Scan for the cell matching the given text and deliver its [X, Y] coordinate at center. 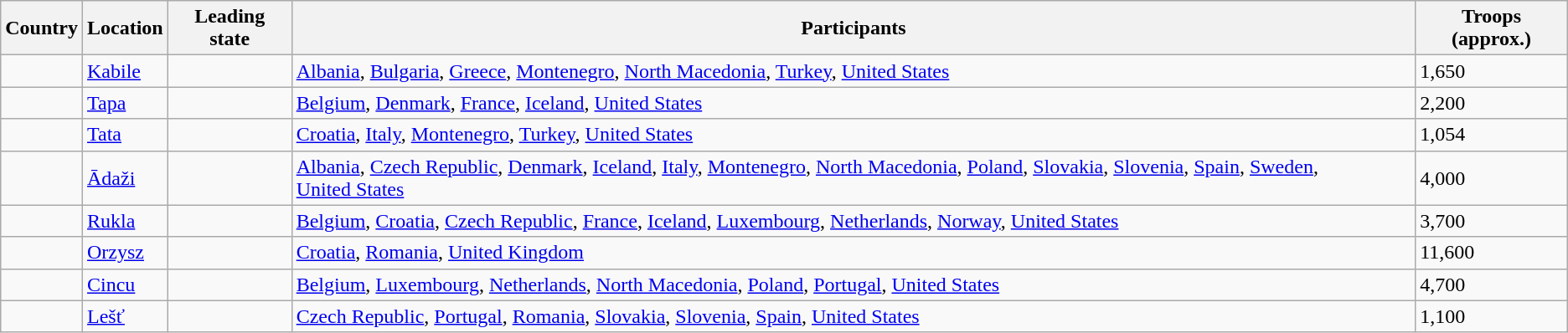
Ādaži [125, 177]
Orzysz [125, 253]
Czech Republic, Portugal, Romania, Slovakia, Slovenia, Spain, United States [854, 316]
Country [42, 28]
Tapa [125, 103]
Lešť [125, 316]
Croatia, Italy, Montenegro, Turkey, United States [854, 135]
Albania, Czech Republic, Denmark, Iceland, Italy, Montenegro, North Macedonia, Poland, Slovakia, Slovenia, Spain, Sweden, United States [854, 177]
Kabile [125, 71]
1,650 [1492, 71]
4,000 [1492, 177]
2,200 [1492, 103]
Albania, Bulgaria, Greece, Montenegro, North Macedonia, Turkey, United States [854, 71]
Participants [854, 28]
4,700 [1492, 284]
Troops (approx.) [1492, 28]
Tata [125, 135]
Belgium, Luxembourg, Netherlands, North Macedonia, Poland, Portugal, United States [854, 284]
Cincu [125, 284]
Location [125, 28]
Rukla [125, 221]
Leading state [230, 28]
1,100 [1492, 316]
3,700 [1492, 221]
Croatia, Romania, United Kingdom [854, 253]
Belgium, Croatia, Czech Republic, France, Iceland, Luxembourg, Netherlands, Norway, United States [854, 221]
11,600 [1492, 253]
Belgium, Denmark, France, Iceland, United States [854, 103]
1,054 [1492, 135]
